Detect which cell encompasses the target text, then output its [X, Y] center coordinate. 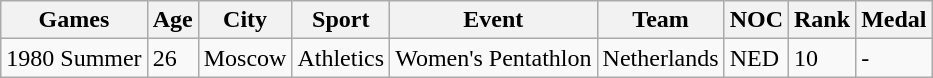
Medal [894, 20]
Netherlands [660, 58]
26 [172, 58]
Moscow [245, 58]
Rank [822, 20]
1980 Summer [74, 58]
Games [74, 20]
Women's Pentathlon [494, 58]
City [245, 20]
- [894, 58]
Event [494, 20]
Age [172, 20]
Athletics [341, 58]
NED [756, 58]
NOC [756, 20]
Team [660, 20]
10 [822, 58]
Sport [341, 20]
